Output the (X, Y) coordinate of the center of the cell containing the given text.  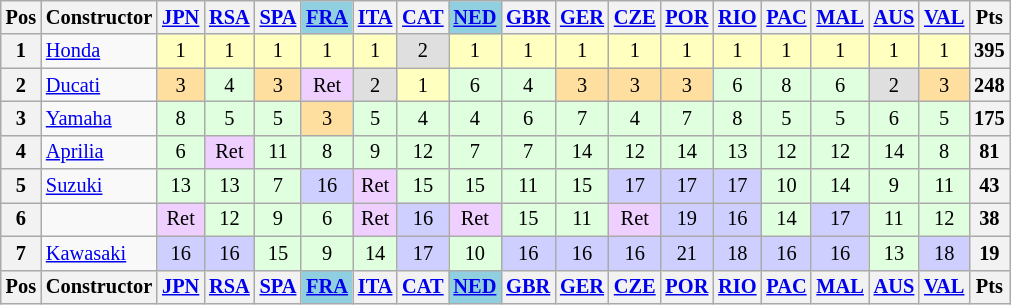
248 (989, 85)
21 (688, 253)
38 (989, 219)
Ducati (99, 85)
43 (989, 186)
Kawasaki (99, 253)
175 (989, 118)
395 (989, 51)
Suzuki (99, 186)
81 (989, 152)
Aprilia (99, 152)
Honda (99, 51)
Yamaha (99, 118)
